From the cell containing the given text, extract its center point as [X, Y] coordinate. 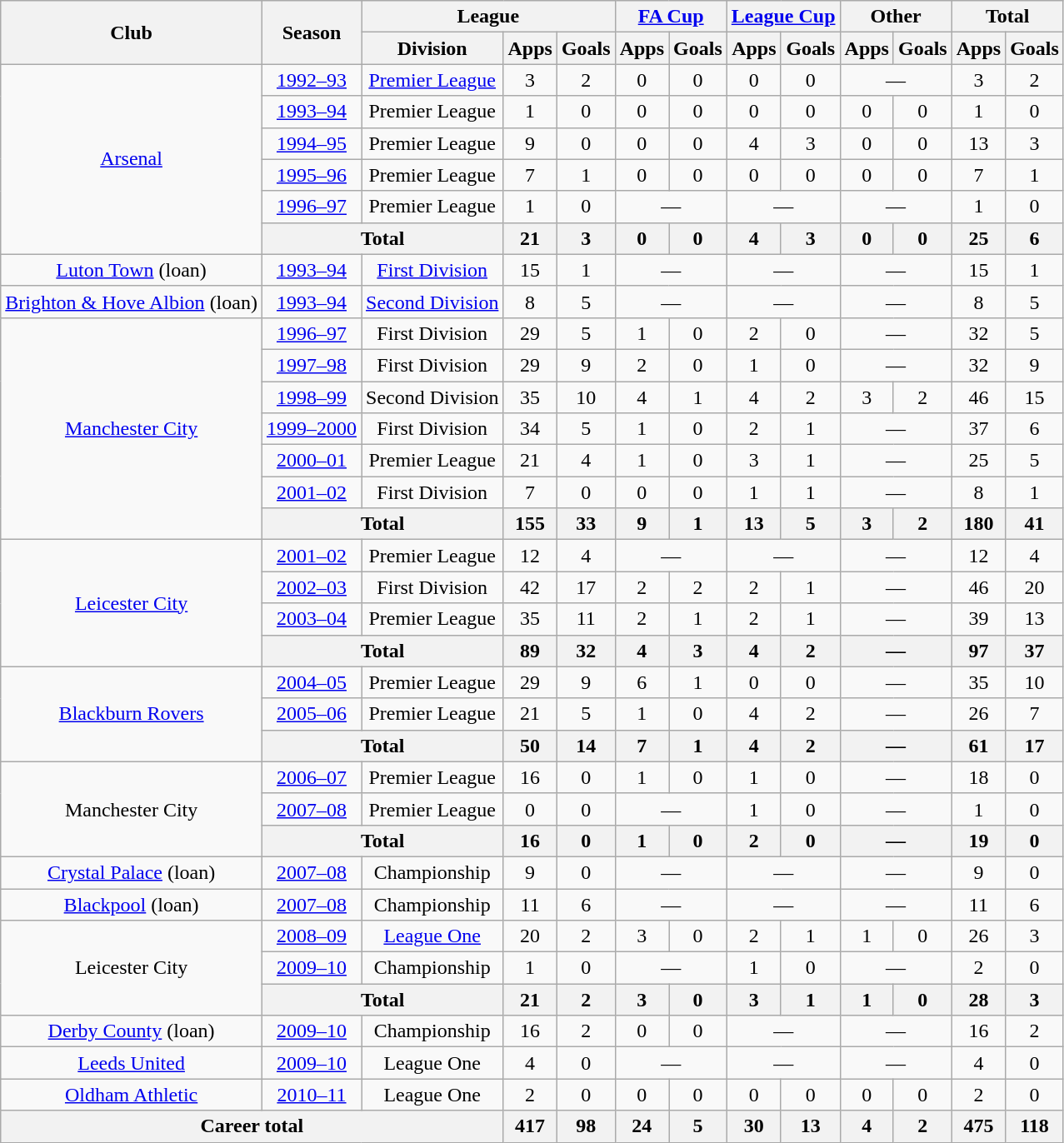
2002–03 [312, 587]
28 [978, 1000]
2008–09 [312, 936]
41 [1035, 524]
2005–06 [312, 714]
1998–99 [312, 397]
Club [132, 32]
League [488, 17]
Crystal Palace (loan) [132, 872]
2006–07 [312, 777]
18 [978, 777]
Other [896, 17]
Season [312, 32]
30 [753, 1126]
Blackpool (loan) [132, 904]
1999–2000 [312, 429]
24 [642, 1126]
34 [530, 429]
Brighton & Hove Albion (loan) [132, 302]
33 [586, 524]
118 [1035, 1126]
417 [530, 1126]
98 [586, 1126]
97 [978, 651]
475 [978, 1126]
39 [978, 619]
Division [432, 48]
1992–93 [312, 80]
2000–01 [312, 461]
League Cup [783, 17]
FA Cup [671, 17]
1994–95 [312, 143]
Derby County (loan) [132, 1031]
50 [530, 746]
Luton Town (loan) [132, 270]
14 [586, 746]
Oldham Athletic [132, 1095]
2003–04 [312, 619]
Arsenal [132, 159]
2010–11 [312, 1095]
61 [978, 746]
Leeds United [132, 1063]
180 [978, 524]
42 [530, 587]
Career total [252, 1126]
1995–96 [312, 175]
155 [530, 524]
Blackburn Rovers [132, 714]
2004–05 [312, 682]
1997–98 [312, 365]
89 [530, 651]
19 [978, 841]
